For the text-containing cell, return its midpoint in [X, Y] coordinate format. 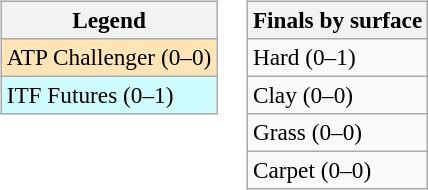
ITF Futures (0–1) [108, 95]
Carpet (0–0) [337, 171]
Clay (0–0) [337, 95]
Grass (0–0) [337, 133]
Finals by surface [337, 20]
ATP Challenger (0–0) [108, 57]
Hard (0–1) [337, 57]
Legend [108, 20]
